Scan for the cell matching the given text and deliver its (x, y) coordinate at center. 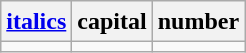
number (198, 21)
capital (112, 21)
italics (36, 21)
